Output the [x, y] coordinate of the center of the cell containing the given text.  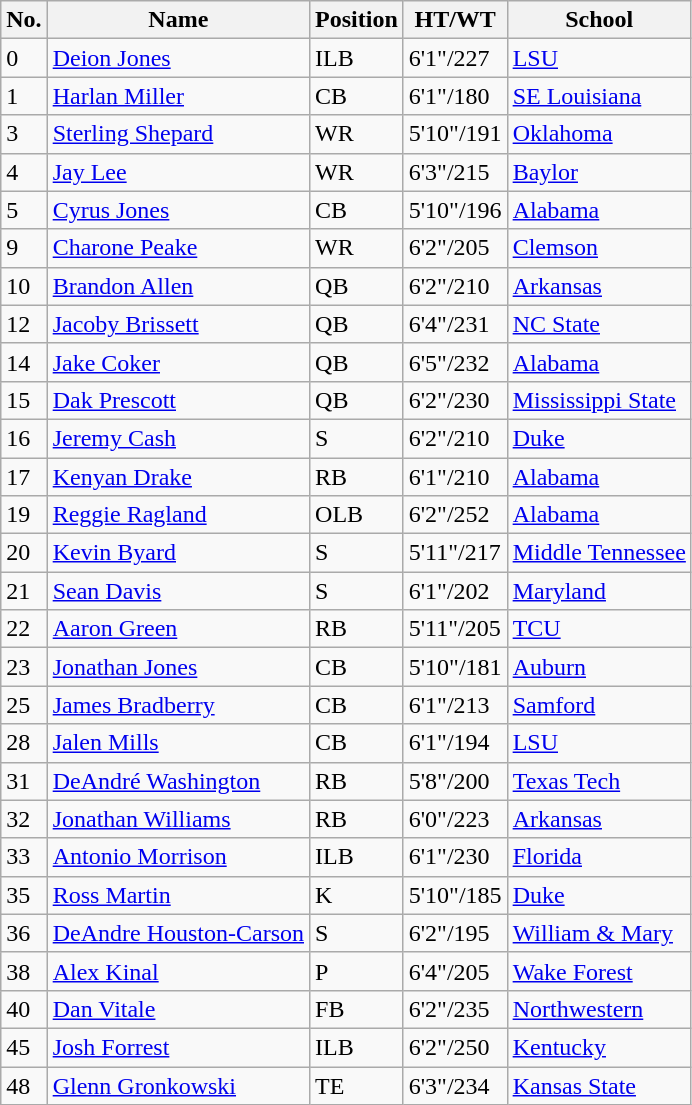
Position [357, 20]
Kevin Byard [178, 553]
OLB [357, 515]
6'2"/205 [455, 248]
Jonathan Williams [178, 819]
6'2"/235 [455, 1009]
5'10"/185 [455, 895]
16 [24, 438]
Maryland [599, 591]
33 [24, 857]
22 [24, 629]
6'1"/213 [455, 705]
4 [24, 172]
SE Louisiana [599, 96]
6'4"/205 [455, 971]
6'5"/232 [455, 362]
6'3"/234 [455, 1085]
6'2"/252 [455, 515]
6'1"/180 [455, 96]
6'0"/223 [455, 819]
10 [24, 286]
5'10"/191 [455, 134]
Charone Peake [178, 248]
Northwestern [599, 1009]
45 [24, 1047]
6'4"/231 [455, 324]
Jacoby Brissett [178, 324]
DeAndre Houston-Carson [178, 933]
36 [24, 933]
0 [24, 58]
NC State [599, 324]
5'8"/200 [455, 781]
Glenn Gronkowski [178, 1085]
15 [24, 400]
Jake Coker [178, 362]
23 [24, 667]
6'3"/215 [455, 172]
James Bradberry [178, 705]
6'1"/227 [455, 58]
6'1"/202 [455, 591]
Brandon Allen [178, 286]
Auburn [599, 667]
Kenyan Drake [178, 477]
HT/WT [455, 20]
Oklahoma [599, 134]
P [357, 971]
19 [24, 515]
Sean Davis [178, 591]
6'2"/195 [455, 933]
School [599, 20]
Texas Tech [599, 781]
Wake Forest [599, 971]
Florida [599, 857]
5 [24, 210]
Clemson [599, 248]
TE [357, 1085]
21 [24, 591]
Kansas State [599, 1085]
Dak Prescott [178, 400]
14 [24, 362]
31 [24, 781]
40 [24, 1009]
Mississippi State [599, 400]
Josh Forrest [178, 1047]
5'10"/196 [455, 210]
6'2"/230 [455, 400]
6'1"/230 [455, 857]
William & Mary [599, 933]
Harlan Miller [178, 96]
6'1"/194 [455, 743]
Jeremy Cash [178, 438]
5'11"/217 [455, 553]
DeAndré Washington [178, 781]
Jonathan Jones [178, 667]
5'11"/205 [455, 629]
Jalen Mills [178, 743]
17 [24, 477]
38 [24, 971]
No. [24, 20]
25 [24, 705]
20 [24, 553]
35 [24, 895]
1 [24, 96]
K [357, 895]
Antonio Morrison [178, 857]
Alex Kinal [178, 971]
6'1"/210 [455, 477]
FB [357, 1009]
Aaron Green [178, 629]
6'2"/250 [455, 1047]
Reggie Ragland [178, 515]
28 [24, 743]
TCU [599, 629]
32 [24, 819]
Baylor [599, 172]
Name [178, 20]
48 [24, 1085]
5'10"/181 [455, 667]
3 [24, 134]
12 [24, 324]
9 [24, 248]
Sterling Shepard [178, 134]
Dan Vitale [178, 1009]
Ross Martin [178, 895]
Cyrus Jones [178, 210]
Kentucky [599, 1047]
Jay Lee [178, 172]
Deion Jones [178, 58]
Middle Tennessee [599, 553]
Samford [599, 705]
